Output the (X, Y) coordinate of the center of the cell containing the given text.  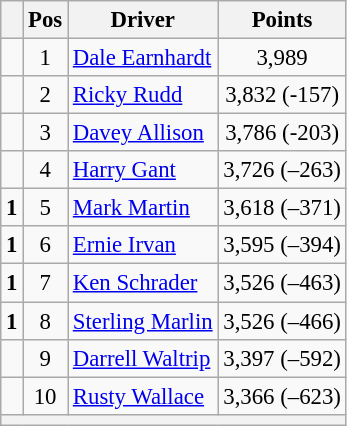
8 (46, 321)
3,726 (–263) (282, 170)
3,989 (282, 58)
9 (46, 358)
Driver (143, 20)
3 (46, 133)
Sterling Marlin (143, 321)
3,595 (–394) (282, 245)
3,618 (–371) (282, 208)
Davey Allison (143, 133)
Ken Schrader (143, 283)
Rusty Wallace (143, 396)
3,526 (–463) (282, 283)
Pos (46, 20)
5 (46, 208)
Harry Gant (143, 170)
3,786 (-203) (282, 133)
4 (46, 170)
Ricky Rudd (143, 95)
3,397 (–592) (282, 358)
Mark Martin (143, 208)
10 (46, 396)
3,832 (-157) (282, 95)
Ernie Irvan (143, 245)
3,366 (–623) (282, 396)
Darrell Waltrip (143, 358)
3,526 (–466) (282, 321)
7 (46, 283)
2 (46, 95)
Dale Earnhardt (143, 58)
6 (46, 245)
Points (282, 20)
